Detect which cell encompasses the target text, then output its [x, y] center coordinate. 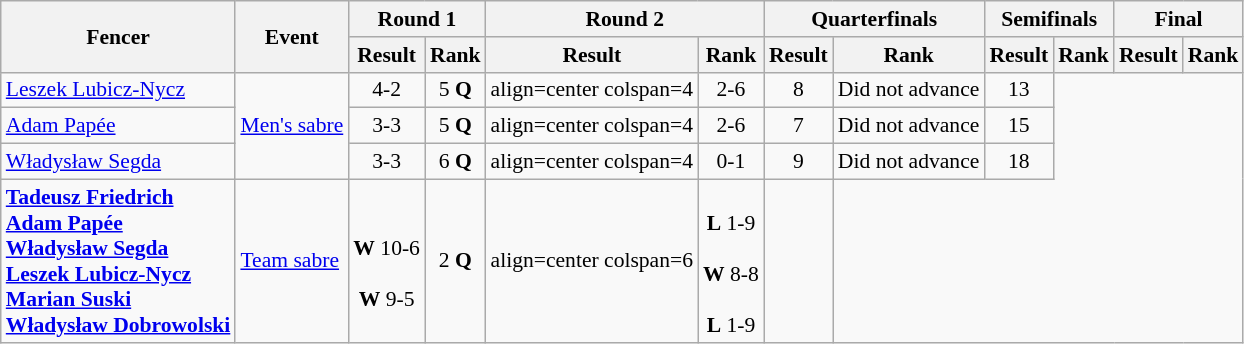
Tadeusz Friedrich Adam Papée Władysław Segda Leszek Lubicz-Nycz Marian Suski Władysław Dobrowolski [118, 260]
W 10-6 W 9-5 [386, 260]
8 [798, 90]
Władysław Segda [118, 162]
18 [1018, 162]
2 Q [456, 260]
Semifinals [1048, 19]
Fencer [118, 36]
9 [798, 162]
7 [798, 126]
15 [1018, 126]
13 [1018, 90]
L 1-9 W 8-8 L 1-9 [731, 260]
Round 1 [416, 19]
6 Q [456, 162]
Quarterfinals [874, 19]
Event [292, 36]
Team sabre [292, 260]
Adam Papée [118, 126]
0-1 [731, 162]
Final [1178, 19]
Men's sabre [292, 126]
4-2 [386, 90]
Leszek Lubicz-Nycz [118, 90]
align=center colspan=6 [592, 260]
Round 2 [625, 19]
